Extract the (X, Y) coordinate from the center of the cell holding the provided text.  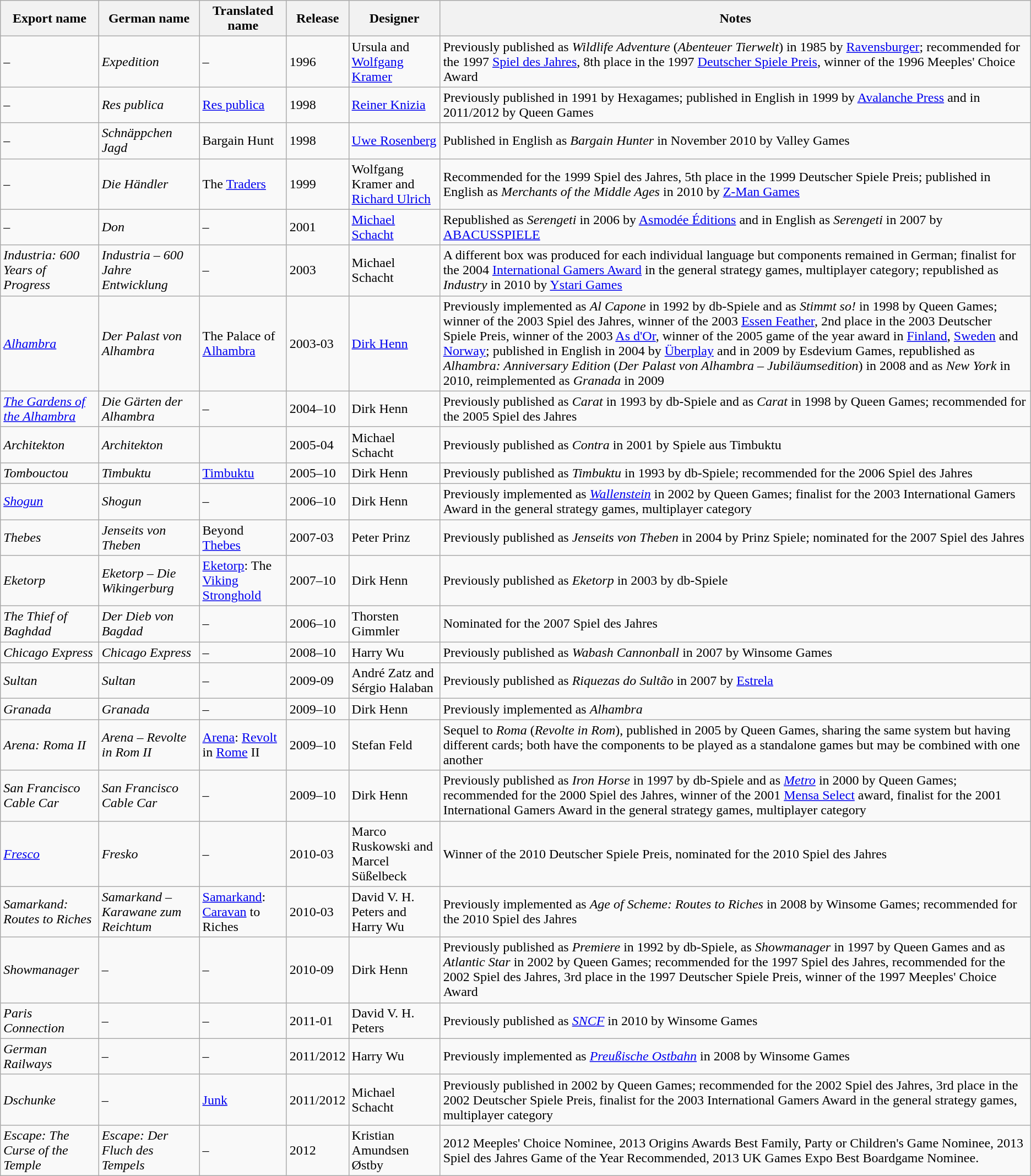
1999 (317, 184)
Junk (243, 1099)
Showmanager (50, 970)
David V. H. Peters and Harry Wu (394, 912)
Previously published as Wabash Cannonball in 2007 by Winsome Games (735, 652)
German name (149, 19)
Industria: 600 Years of Progress (50, 270)
2003-03 (317, 344)
Ursula and Wolfgang Kramer (394, 62)
Samarkand: Caravan to Riches (243, 912)
2012 (317, 1150)
Jenseits von Theben (149, 537)
Kristian Amundsen Østby (394, 1150)
Fresco (50, 853)
Die Gärten der Alhambra (149, 409)
Samarkand: Routes to Riches (50, 912)
Notes (735, 19)
Winner of the 2010 Deutscher Spiele Preis, nominated for the 2010 Spiel des Jahres (735, 853)
Expedition (149, 62)
Eketorp (50, 581)
Translated name (243, 19)
Eketorp – Die Wikingerburg (149, 581)
André Zatz and Sérgio Halaban (394, 680)
Escape: Der Fluch des Tempels (149, 1150)
2007–10 (317, 581)
2005-04 (317, 445)
Escape: The Curse of the Temple (50, 1150)
2007-03 (317, 537)
Previously published as Eketorp in 2003 by db-Spiele (735, 581)
Schnäppchen Jagd (149, 141)
Der Dieb von Bagdad (149, 624)
Die Händler (149, 184)
Wolfgang Kramer and Richard Ulrich (394, 184)
2011-01 (317, 1021)
2008–10 (317, 652)
Der Palast von Alhambra (149, 344)
2003 (317, 270)
Stefan Feld (394, 745)
Designer (394, 19)
Industria – 600 Jahre Entwicklung (149, 270)
2005–10 (317, 473)
Previously published as Jenseits von Theben in 2004 by Prinz Spiele; nominated for the 2007 Spiel des Jahres (735, 537)
Dschunke (50, 1099)
Arena: Roma II (50, 745)
Paris Connection (50, 1021)
Thebes (50, 537)
2001 (317, 227)
The Palace of Alhambra (243, 344)
The Thief of Baghdad (50, 624)
Fresko (149, 853)
2009-09 (317, 680)
Samarkand – Karawane zum Reichtum (149, 912)
The Gardens of the Alhambra (50, 409)
Previously implemented as Age of Scheme: Routes to Riches in 2008 by Winsome Games; recommended for the 2010 Spiel des Jahres (735, 912)
Eketorp: The Viking Stronghold (243, 581)
David V. H. Peters (394, 1021)
Previously published as Timbuktu in 1993 by db-Spiele; recommended for the 2006 Spiel des Jahres (735, 473)
Don (149, 227)
Thorsten Gimmler (394, 624)
Export name (50, 19)
The Traders (243, 184)
1996 (317, 62)
Published in English as Bargain Hunter in November 2010 by Valley Games (735, 141)
German Railways (50, 1056)
Previously published in 1991 by Hexagames; published in English in 1999 by Avalanche Press and in 2011/2012 by Queen Games (735, 105)
Previously published as Riquezas do Sultão in 2007 by Estrela (735, 680)
Uwe Rosenberg (394, 141)
2004–10 (317, 409)
Marco Ruskowski and Marcel Süßelbeck (394, 853)
Tombouctou (50, 473)
Alhambra (50, 344)
Previously published as SNCF in 2010 by Winsome Games (735, 1021)
Arena – Revolte in Rom II (149, 745)
Beyond Thebes (243, 537)
Nominated for the 2007 Spiel des Jahres (735, 624)
2010-09 (317, 970)
Previously published as Carat in 1993 by db-Spiele and as Carat in 1998 by Queen Games; recommended for the 2005 Spiel des Jahres (735, 409)
Release (317, 19)
Arena: Revolt in Rome II (243, 745)
Reiner Knizia (394, 105)
Previously published as Contra in 2001 by Spiele aus Timbuktu (735, 445)
Peter Prinz (394, 537)
Previously implemented as Preußische Ostbahn in 2008 by Winsome Games (735, 1056)
Bargain Hunt (243, 141)
Previously implemented as Alhambra (735, 709)
Republished as Serengeti in 2006 by Asmodée Éditions and in English as Serengeti in 2007 by ABACUSSPIELE (735, 227)
